Provide the [X, Y] coordinate of the cell's center where the given text is located.  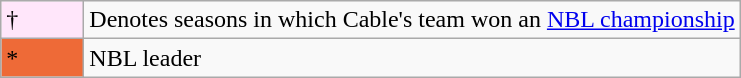
† [42, 20]
* [42, 58]
Denotes seasons in which Cable's team won an NBL championship [412, 20]
NBL leader [412, 58]
